Scan for the cell matching the given text and deliver its (x, y) coordinate at center. 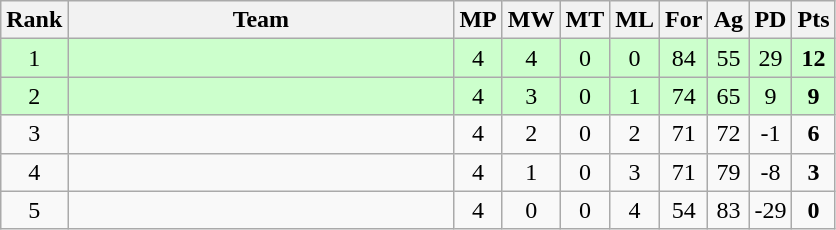
Team (261, 20)
-29 (770, 210)
79 (728, 172)
Rank (34, 20)
-1 (770, 134)
84 (683, 58)
72 (728, 134)
6 (814, 134)
For (683, 20)
ML (635, 20)
12 (814, 58)
65 (728, 96)
MT (585, 20)
83 (728, 210)
5 (34, 210)
Pts (814, 20)
MW (531, 20)
74 (683, 96)
MP (478, 20)
Ag (728, 20)
PD (770, 20)
29 (770, 58)
-8 (770, 172)
55 (728, 58)
54 (683, 210)
